Find where the given text appears and provide that cell's center as [x, y] coordinate. 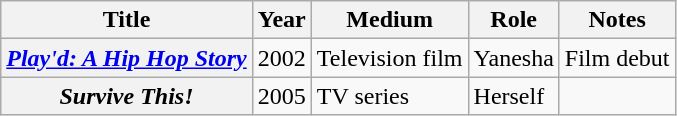
Title [127, 20]
TV series [390, 96]
Herself [514, 96]
Notes [617, 20]
Yanesha [514, 58]
Medium [390, 20]
Survive This! [127, 96]
Film debut [617, 58]
Television film [390, 58]
Role [514, 20]
Year [282, 20]
2005 [282, 96]
Play'd: A Hip Hop Story [127, 58]
2002 [282, 58]
